Output the [X, Y] coordinate of the center of the cell containing the given text.  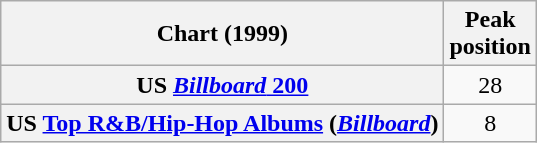
Chart (1999) [222, 34]
US Top R&B/Hip-Hop Albums (Billboard) [222, 123]
Peak position [490, 34]
28 [490, 85]
8 [490, 123]
US Billboard 200 [222, 85]
